Scan for the cell matching the given text and deliver its [X, Y] coordinate at center. 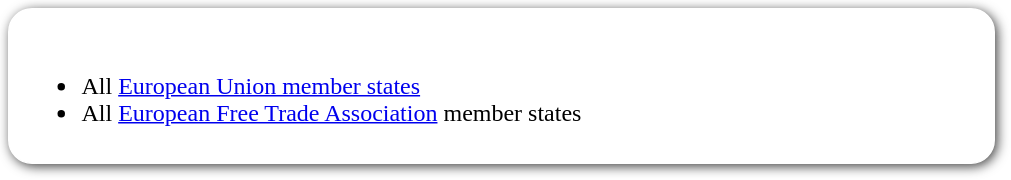
All European Union member states All European Free Trade Association member states [502, 86]
